Output the (X, Y) coordinate of the center of the cell containing the given text.  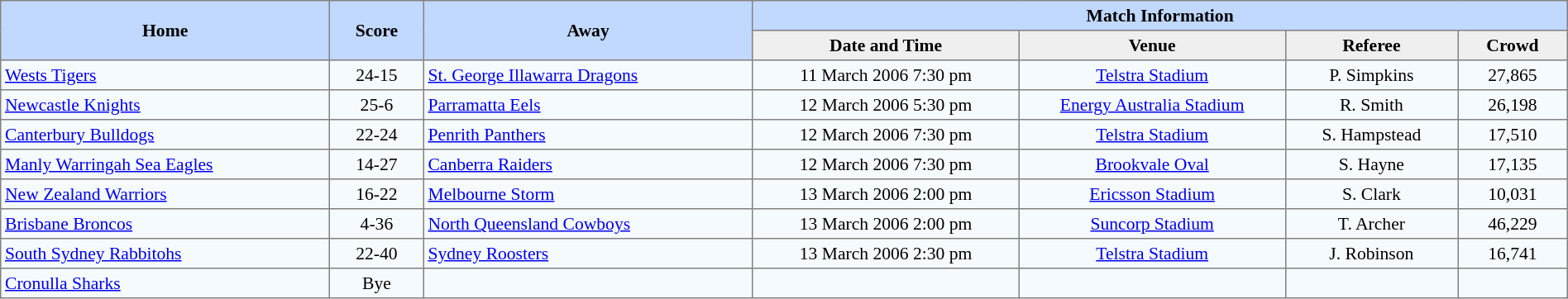
10,031 (1513, 194)
12 March 2006 5:30 pm (886, 105)
Brookvale Oval (1152, 164)
Score (377, 31)
Canterbury Bulldogs (165, 135)
Penrith Panthers (588, 135)
Melbourne Storm (588, 194)
13 March 2006 2:30 pm (886, 254)
Cronulla Sharks (165, 283)
Canberra Raiders (588, 164)
Wests Tigers (165, 75)
Brisbane Broncos (165, 224)
Away (588, 31)
25-6 (377, 105)
Match Information (1159, 16)
Suncorp Stadium (1152, 224)
24-15 (377, 75)
Parramatta Eels (588, 105)
17,135 (1513, 164)
4-36 (377, 224)
16-22 (377, 194)
14-27 (377, 164)
J. Robinson (1371, 254)
Venue (1152, 45)
South Sydney Rabbitohs (165, 254)
North Queensland Cowboys (588, 224)
27,865 (1513, 75)
Referee (1371, 45)
S. Clark (1371, 194)
11 March 2006 7:30 pm (886, 75)
22-24 (377, 135)
New Zealand Warriors (165, 194)
Manly Warringah Sea Eagles (165, 164)
Date and Time (886, 45)
Newcastle Knights (165, 105)
17,510 (1513, 135)
Sydney Roosters (588, 254)
46,229 (1513, 224)
Energy Australia Stadium (1152, 105)
T. Archer (1371, 224)
S. Hampstead (1371, 135)
Bye (377, 283)
R. Smith (1371, 105)
Crowd (1513, 45)
22-40 (377, 254)
S. Hayne (1371, 164)
16,741 (1513, 254)
Ericsson Stadium (1152, 194)
Home (165, 31)
P. Simpkins (1371, 75)
26,198 (1513, 105)
St. George Illawarra Dragons (588, 75)
